Return (x, y) of the center of cell containing provided text 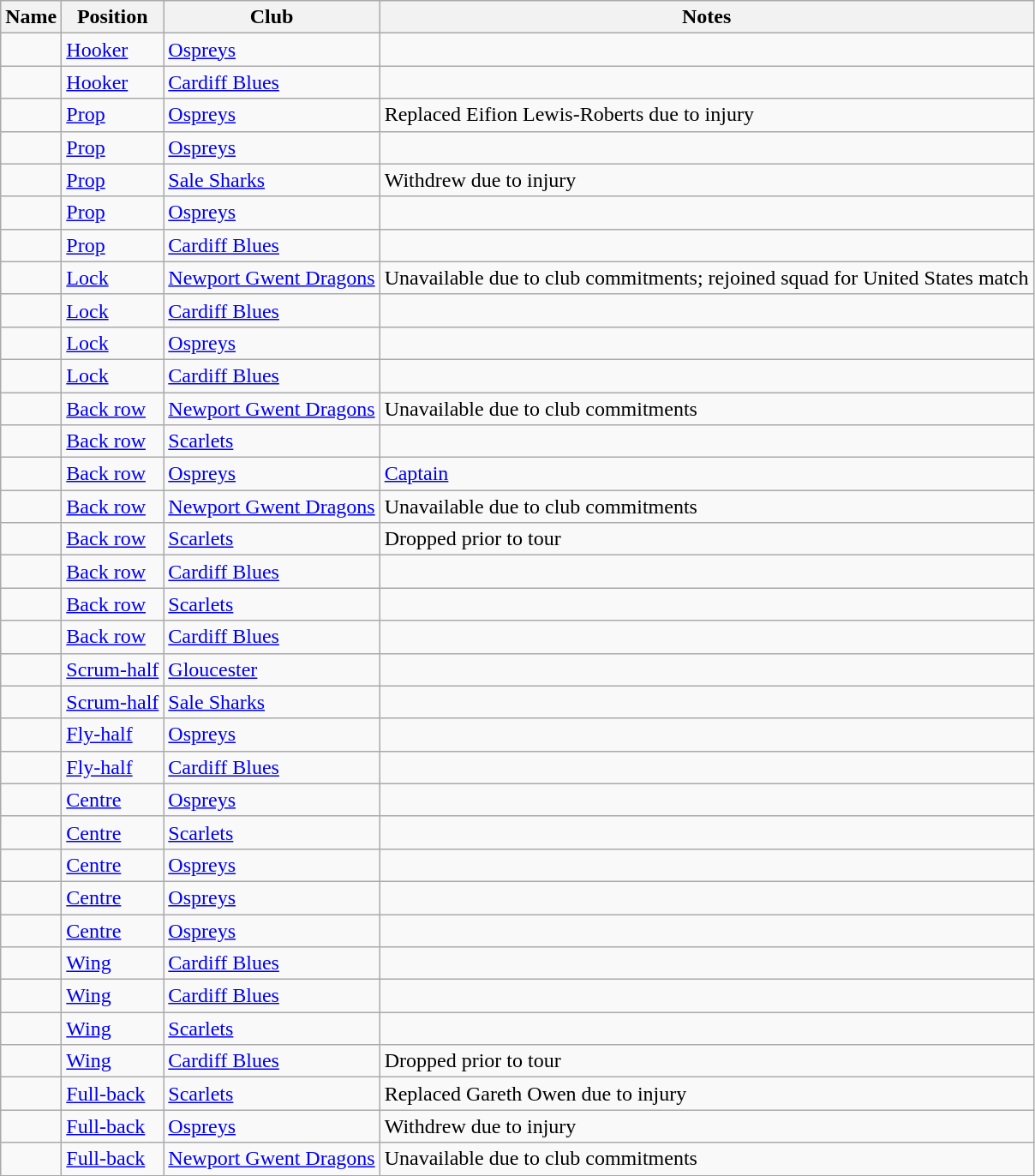
Captain (706, 474)
Name (31, 17)
Position (113, 17)
Club (272, 17)
Replaced Eifion Lewis-Roberts due to injury (706, 115)
Unavailable due to club commitments; rejoined squad for United States match (706, 278)
Replaced Gareth Owen due to injury (706, 1094)
Notes (706, 17)
Gloucester (272, 669)
